Extract the (x, y) coordinate from the center of the cell holding the provided text.  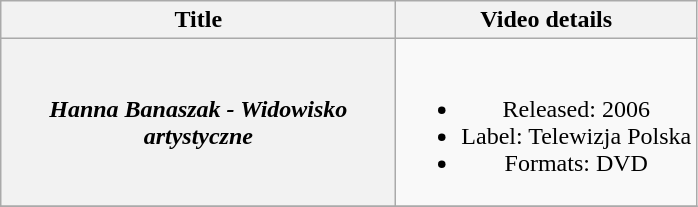
Released: 2006Label: Telewizja PolskaFormats: DVD (546, 122)
Video details (546, 20)
Hanna Banaszak - Widowisko artystyczne (198, 122)
Title (198, 20)
